Provide the (x, y) coordinate of the cell's center where the given text is located.  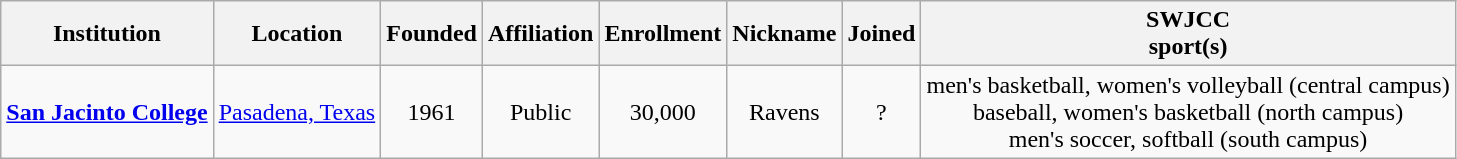
Institution (107, 34)
30,000 (663, 112)
men's basketball, women's volleyball (central campus) baseball, women's basketball (north campus)men's soccer, softball (south campus) (1188, 112)
Location (297, 34)
Enrollment (663, 34)
Affiliation (540, 34)
SWJCCsport(s) (1188, 34)
San Jacinto College (107, 112)
Public (540, 112)
Ravens (784, 112)
Pasadena, Texas (297, 112)
1961 (432, 112)
Founded (432, 34)
Nickname (784, 34)
? (882, 112)
Joined (882, 34)
